For the text-containing cell, return its midpoint in (X, Y) coordinate format. 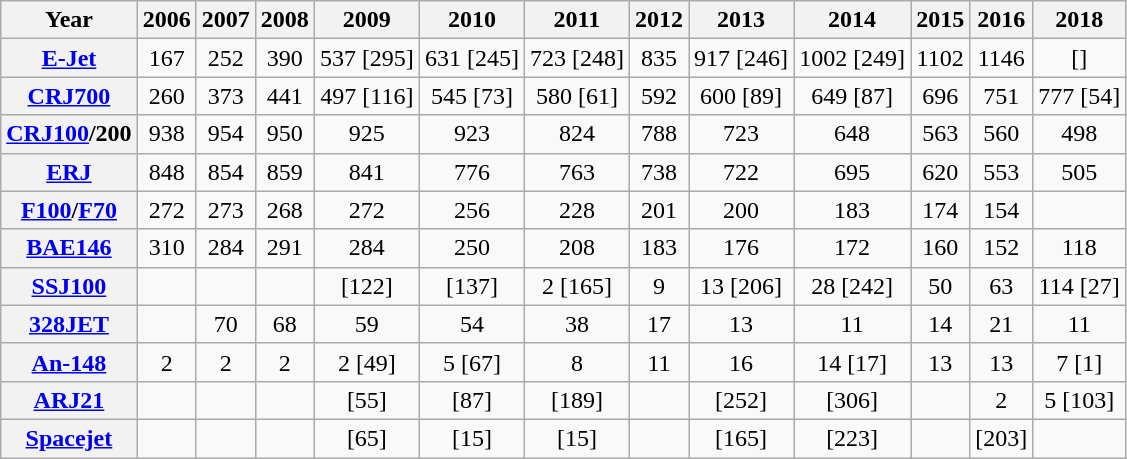
925 (366, 134)
696 (940, 96)
174 (940, 210)
505 (1080, 172)
2012 (658, 20)
An-148 (69, 362)
580 [61] (576, 96)
F100/F70 (69, 210)
848 (166, 172)
563 (940, 134)
2 [49] (366, 362)
118 (1080, 248)
114 [27] (1080, 286)
14 [17] (852, 362)
256 (472, 210)
21 (1002, 324)
[252] (742, 400)
923 (472, 134)
722 (742, 172)
63 (1002, 286)
176 (742, 248)
152 (1002, 248)
2014 (852, 20)
70 (226, 324)
50 (940, 286)
[223] (852, 438)
ARJ21 (69, 400)
[306] (852, 400)
954 (226, 134)
ERJ (69, 172)
E-Jet (69, 58)
631 [245] (472, 58)
841 (366, 172)
859 (284, 172)
167 (166, 58)
54 (472, 324)
2 [165] (576, 286)
59 (366, 324)
723 [248] (576, 58)
328JET (69, 324)
13 [206] (742, 286)
[122] (366, 286)
BAE146 (69, 248)
68 (284, 324)
9 (658, 286)
[55] (366, 400)
620 (940, 172)
[165] (742, 438)
7 [1] (1080, 362)
[137] (472, 286)
172 (852, 248)
2006 (166, 20)
1146 (1002, 58)
Year (69, 20)
537 [295] (366, 58)
5 [103] (1080, 400)
[87] (472, 400)
1002 [249] (852, 58)
208 (576, 248)
2015 (940, 20)
200 (742, 210)
824 (576, 134)
600 [89] (742, 96)
649 [87] (852, 96)
2007 (226, 20)
917 [246] (742, 58)
777 [54] (1080, 96)
268 (284, 210)
[203] (1002, 438)
545 [73] (472, 96)
390 (284, 58)
751 (1002, 96)
441 (284, 96)
788 (658, 134)
14 (940, 324)
16 (742, 362)
2011 (576, 20)
1102 (940, 58)
250 (472, 248)
854 (226, 172)
560 (1002, 134)
28 [242] (852, 286)
2013 (742, 20)
2018 (1080, 20)
776 (472, 172)
273 (226, 210)
723 (742, 134)
260 (166, 96)
2010 (472, 20)
938 (166, 134)
497 [116] (366, 96)
592 (658, 96)
Spacejet (69, 438)
373 (226, 96)
498 (1080, 134)
160 (940, 248)
CRJ100/200 (69, 134)
950 (284, 134)
8 (576, 362)
310 (166, 248)
228 (576, 210)
CRJ700 (69, 96)
2008 (284, 20)
291 (284, 248)
738 (658, 172)
2016 (1002, 20)
553 (1002, 172)
SSJ100 (69, 286)
695 (852, 172)
17 (658, 324)
2009 (366, 20)
648 (852, 134)
252 (226, 58)
[65] (366, 438)
[] (1080, 58)
763 (576, 172)
38 (576, 324)
201 (658, 210)
835 (658, 58)
154 (1002, 210)
[189] (576, 400)
5 [67] (472, 362)
